Search for the cell housing the specified text and yield its [x, y] center coordinate. 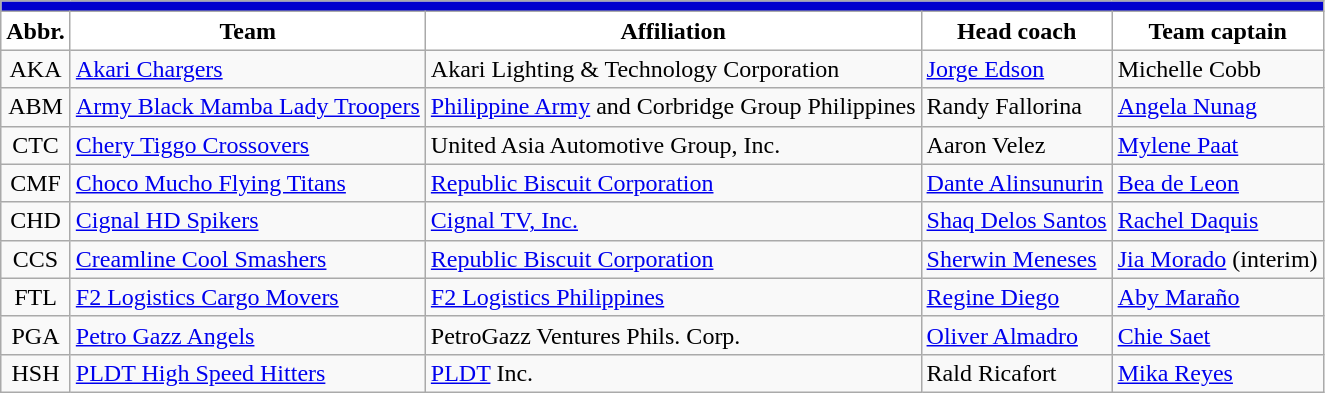
AKA [36, 69]
Team captain [1218, 31]
CCS [36, 259]
Akari Lighting & Technology Corporation [673, 69]
CMF [36, 183]
Philippine Army and Corbridge Group Philippines [673, 107]
CHD [36, 221]
Cignal HD Spikers [248, 221]
Bea de Leon [1218, 183]
Shaq Delos Santos [1016, 221]
PGA [36, 335]
Mylene Paat [1218, 145]
Chery Tiggo Crossovers [248, 145]
Rachel Daquis [1218, 221]
Creamline Cool Smashers [248, 259]
PLDT Inc. [673, 373]
Michelle Cobb [1218, 69]
FTL [36, 297]
Team [248, 31]
Jorge Edson [1016, 69]
F2 Logistics Cargo Movers [248, 297]
Affiliation [673, 31]
Cignal TV, Inc. [673, 221]
Jia Morado (interim) [1218, 259]
Abbr. [36, 31]
Aby Maraño [1218, 297]
Aaron Velez [1016, 145]
Rald Ricafort [1016, 373]
HSH [36, 373]
Oliver Almadro [1016, 335]
Angela Nunag [1218, 107]
PetroGazz Ventures Phils. Corp. [673, 335]
Petro Gazz Angels [248, 335]
CTC [36, 145]
Army Black Mamba Lady Troopers [248, 107]
Head coach [1016, 31]
F2 Logistics Philippines [673, 297]
Dante Alinsunurin [1016, 183]
Regine Diego [1016, 297]
Mika Reyes [1218, 373]
Sherwin Meneses [1016, 259]
Choco Mucho Flying Titans [248, 183]
PLDT High Speed Hitters [248, 373]
Chie Saet [1218, 335]
ABM [36, 107]
United Asia Automotive Group, Inc. [673, 145]
Akari Chargers [248, 69]
Randy Fallorina [1016, 107]
